Determine the [x, y] coordinate at the center of the cell enclosing the given text.  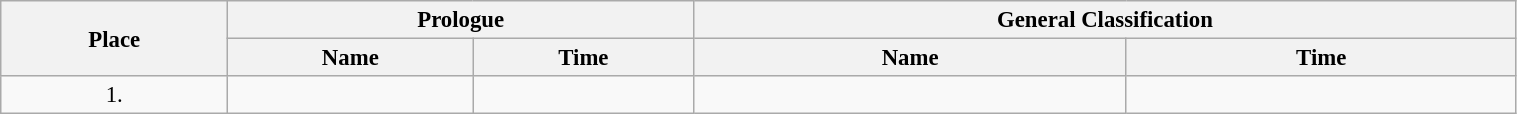
General Classification [1105, 20]
Place [114, 38]
Prologue [461, 20]
1. [114, 95]
